Determine the [X, Y] coordinate at the center of the cell enclosing the given text.  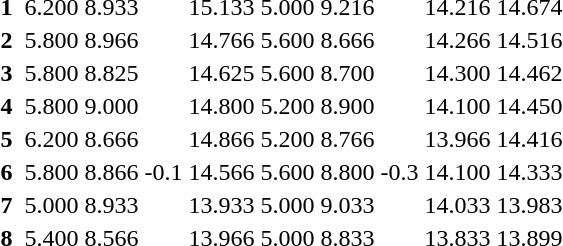
14.766 [222, 40]
8.933 [112, 205]
14.866 [222, 139]
-0.1 [164, 172]
14.566 [222, 172]
-0.3 [400, 172]
8.866 [112, 172]
14.625 [222, 73]
8.966 [112, 40]
8.700 [348, 73]
8.900 [348, 106]
9.033 [348, 205]
14.800 [222, 106]
8.825 [112, 73]
14.300 [458, 73]
8.766 [348, 139]
13.966 [458, 139]
13.933 [222, 205]
9.000 [112, 106]
8.800 [348, 172]
14.033 [458, 205]
14.266 [458, 40]
6.200 [52, 139]
